Pinpoint the cell where the given text exists, returning its [x, y] midpoint coordinate. 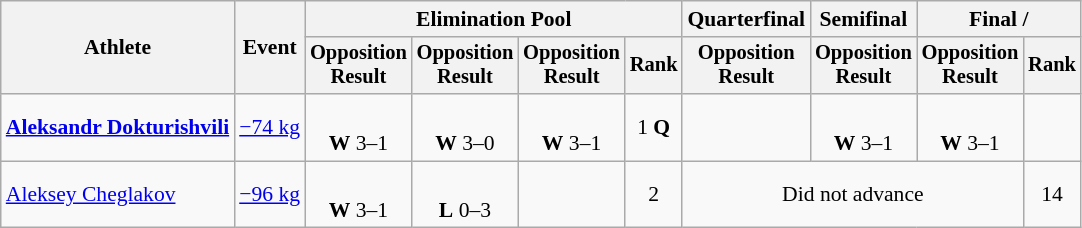
Semifinal [864, 19]
2 [654, 194]
Athlete [118, 48]
Event [270, 48]
−74 kg [270, 128]
−96 kg [270, 194]
Aleksey Cheglakov [118, 194]
Final / [999, 19]
W 3–0 [466, 128]
Aleksandr Dokturishvili [118, 128]
L 0–3 [466, 194]
Elimination Pool [494, 19]
Quarterfinal [746, 19]
14 [1052, 194]
1 Q [654, 128]
Did not advance [852, 194]
